Output the [X, Y] coordinate of the center of the cell containing the given text.  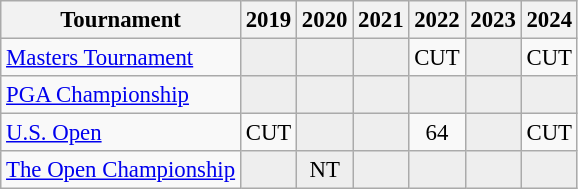
The Open Championship [121, 170]
2023 [493, 20]
Tournament [121, 20]
U.S. Open [121, 133]
2019 [268, 20]
64 [437, 133]
2022 [437, 20]
2021 [381, 20]
Masters Tournament [121, 58]
PGA Championship [121, 95]
NT [325, 170]
2024 [549, 20]
2020 [325, 20]
